From the cell containing the given text, extract its center point as [x, y] coordinate. 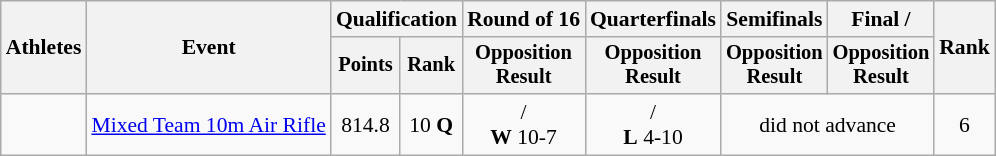
Event [208, 48]
814.8 [366, 124]
Quarterfinals [653, 19]
Points [366, 66]
Final / [882, 19]
Semifinals [774, 19]
10 Q [431, 124]
6 [964, 124]
did not advance [828, 124]
/ L 4-10 [653, 124]
Athletes [44, 48]
Qualification [396, 19]
/ W 10-7 [524, 124]
Mixed Team 10m Air Rifle [208, 124]
Round of 16 [524, 19]
